Extract the [x, y] coordinate from the center of the cell holding the provided text.  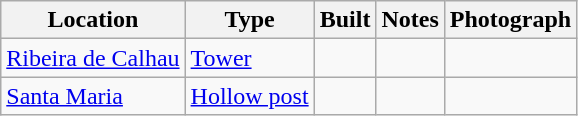
Built [345, 20]
Ribeira de Calhau [93, 58]
Type [250, 20]
Hollow post [250, 96]
Santa Maria [93, 96]
Tower [250, 58]
Location [93, 20]
Notes [410, 20]
Photograph [510, 20]
